Output the [X, Y] coordinate of the center of the cell containing the given text.  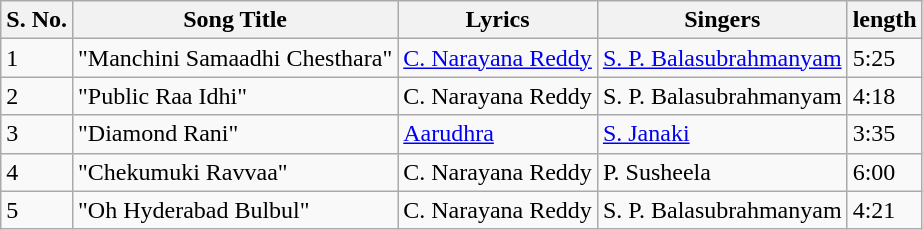
"Manchini Samaadhi Chesthara" [234, 58]
S. Janaki [722, 134]
Lyrics [498, 20]
Song Title [234, 20]
6:00 [884, 172]
"Oh Hyderabad Bulbul" [234, 210]
"Chekumuki Ravvaa" [234, 172]
P. Susheela [722, 172]
3 [37, 134]
4:21 [884, 210]
4:18 [884, 96]
Aarudhra [498, 134]
5:25 [884, 58]
length [884, 20]
2 [37, 96]
S. No. [37, 20]
3:35 [884, 134]
Singers [722, 20]
1 [37, 58]
5 [37, 210]
"Public Raa Idhi" [234, 96]
"Diamond Rani" [234, 134]
4 [37, 172]
